Find where the given text appears and provide that cell's center as [X, Y] coordinate. 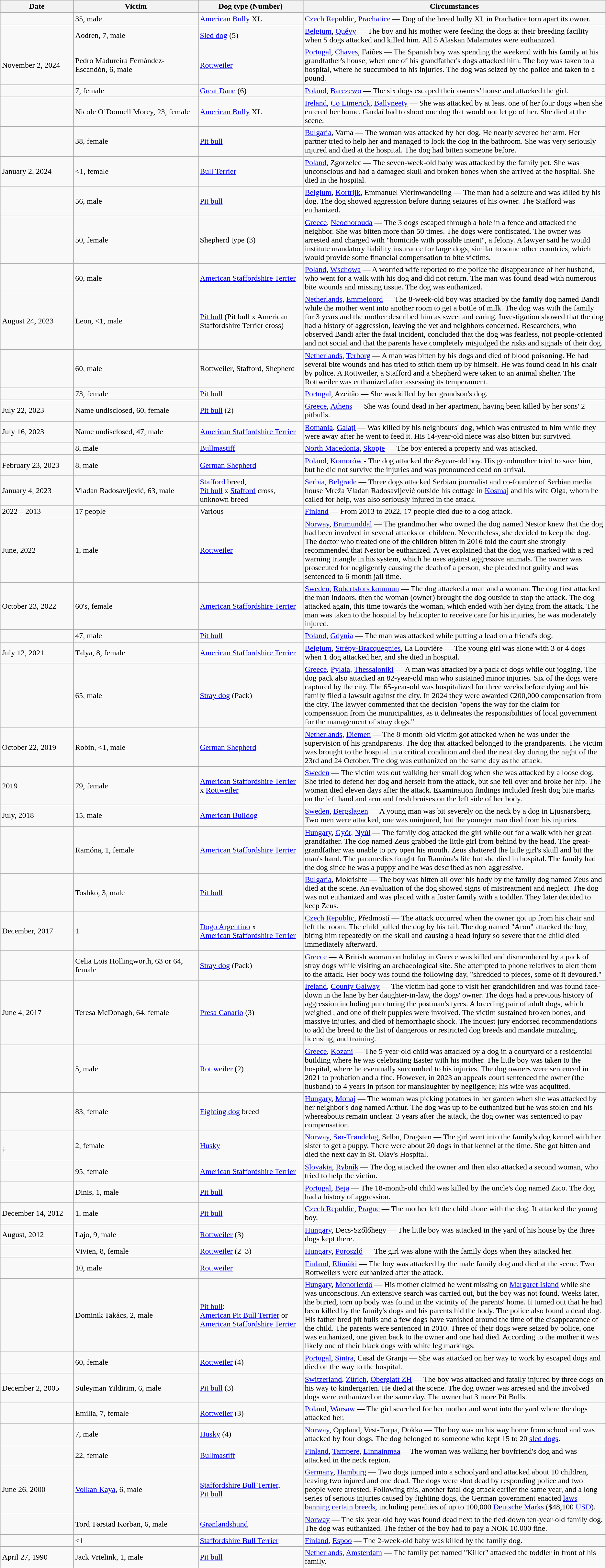
October 23, 2022 [37, 606]
Staffordshire Bull Terrier [251, 1540]
January 2, 2024 [37, 171]
7, male [136, 1434]
Greece, Athens — She was found dead in her apartment, having been killed by her sons' 2 pitbulls. [454, 411]
April 27, 1990 [37, 1557]
Rottweiler (4) [251, 1362]
Pit bull (3) [251, 1388]
Great Dane (6) [251, 91]
Dogo Argentino xAmerican Staffordshire Terrier [251, 931]
Pedro Madureira Fernández-Escandón, 6, male [136, 65]
79, female [136, 785]
Finland, Elimäki — The boy was attacked by the male family dog and died at the scene. Two Rottweilers were euthanized after the attack. [454, 1268]
10, male [136, 1268]
Circumstances [454, 6]
<1, female [136, 171]
7, female [136, 91]
22, female [136, 1456]
October 22, 2019 [37, 747]
Toshko, 3, male [136, 893]
38, female [136, 141]
Dinis, 1, male [136, 1192]
Celia Lois Hollingworth, 63 or 64, female [136, 965]
Presa Canario (3) [251, 1013]
November 2, 2024 [37, 65]
Czech Republic, Prague — The mother left the child alone with the dog. It attacked the young boy. [454, 1213]
American Bulldog [251, 815]
1 [136, 931]
† [37, 1146]
Finland, Espoo — The 2-week-old baby was killed by the family dog. [454, 1540]
Husky [251, 1146]
Nicole O’Donnell Morey, 23, female [136, 112]
Aodren, 7, male [136, 36]
Fighting dog breed [251, 1112]
Lajo, 9, male [136, 1234]
Pit bull:American Pit Bull Terrier or American Staffordshire Terrier [251, 1315]
Pit bull (2) [251, 411]
Jack Vrielink, 1, male [136, 1557]
Portugal, Sintra, Casal de Granja — She was attacked on her way to work by escaped dogs and died on the way to the hospital. [454, 1362]
Stafford breed,Pit bull x Stafford cross, unknown breed [251, 491]
95, female [136, 1171]
December 2, 2005 [37, 1388]
83, female [136, 1112]
15, male [136, 815]
Volkan Kaya, 6, male [136, 1490]
50, female [136, 240]
February 23, 2023 [37, 465]
December, 2017 [37, 931]
60, female [136, 1362]
July 22, 2023 [37, 411]
Pit bull (Pit bull x American Staffordshire Terrier cross) [251, 321]
Netherlands, Amsterdam — The family pet named "Killer" attacked the toddler in front of his family. [454, 1557]
August, 2012 [37, 1234]
Staffordshire Bull Terrier,Pit bull [251, 1490]
Hungary, Decs-Szőlőhegy — The little boy was attacked in the yard of his house by the three dogs kept there. [454, 1234]
2019 [37, 785]
American Staffordshire Terrier x Rottweiler [251, 785]
Portugal, Azeitão — She was killed by her grandson's dog. [454, 394]
Bull Terrier [251, 171]
Name undisclosed, 47, male [136, 432]
Vivien, 8, female [136, 1251]
Sled dog (5) [251, 36]
December 14, 2012 [37, 1213]
Various [251, 512]
North Macedonia, Skopje — The boy entered a property and was attacked. [454, 448]
60's, female [136, 606]
56, male [136, 201]
July 12, 2021 [37, 653]
47, male [136, 636]
Hungary, Poroszló — The girl was alone with the family dogs when they attacked her. [454, 1251]
Victim [136, 6]
5, male [136, 1069]
Slovakia, Rybník — The dog attacked the owner and then also attacked a second woman, who tried to help the victim. [454, 1171]
Belgium, Strépy-Bracquegnies, La Louvière — The young girl was alone with 3 or 4 dogs when 1 dog attacked her, and she died in hospital. [454, 653]
January 4, 2023 [37, 491]
June, 2022 [37, 550]
17 people [136, 512]
Portugal, Beja — The 18-month-old child was killed by the uncle's dog named Zico. The dog had a history of aggression. [454, 1192]
Vladan Radosavljević, 63, male [136, 491]
Rottweiler (2) [251, 1069]
July, 2018 [37, 815]
Finland — From 2013 to 2022, 17 people died due to a dog attack. [454, 512]
June 26, 2000 [37, 1490]
Shepherd type (3) [251, 240]
Name undisclosed, 60, female [136, 411]
<1 [136, 1540]
Poland, Barczewo — The six dogs escaped their owners' house and attacked the girl. [454, 91]
Dog type (Number) [251, 6]
Robin, <1, male [136, 747]
Grønlandshund [251, 1524]
Husky (4) [251, 1434]
Poland, Gdynia — The man was attacked while putting a lead on a friend's dog. [454, 636]
Finland, Tampere, Linnainmaa— The woman was walking her boyfriend's dog and was attacked in the neck region. [454, 1456]
Poland, Warsaw — The girl searched for her mother and went into the yard where the dogs attacked her. [454, 1414]
Teresa McDonagh, 64, female [136, 1013]
Tord Tørstad Korban, 6, male [136, 1524]
Süleyman Yildirim, 6, male [136, 1388]
Rottweiler (2–3) [251, 1251]
Rottweiler, Stafford, Shepherd [251, 368]
Czech Republic, Prachatice — Dog of the breed bully XL in Prachatice torn apart its owner. [454, 19]
Date [37, 6]
August 24, 2023 [37, 321]
Dominik Takács, 2, male [136, 1315]
Emilia, 7, female [136, 1414]
2, female [136, 1146]
73, female [136, 394]
65, male [136, 695]
Talya, 8, female [136, 653]
2022 – 2013 [37, 512]
June 4, 2017 [37, 1013]
Ramóna, 1, female [136, 850]
July 16, 2023 [37, 432]
35, male [136, 19]
Leon, <1, male [136, 321]
